Identify which cell holds the provided text, then report its [X, Y] central coordinate. 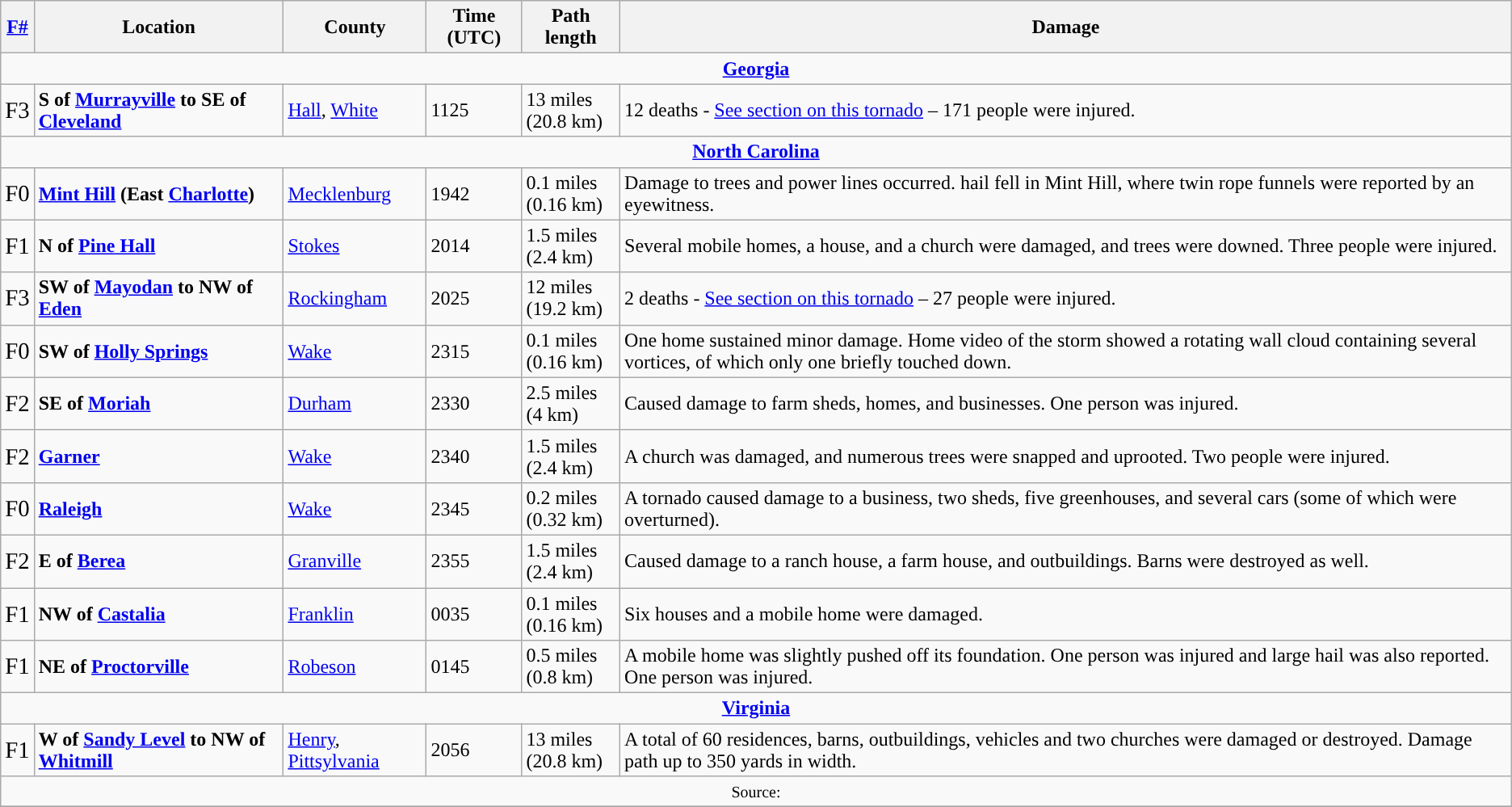
N of Pine Hall [158, 246]
Granville [355, 561]
Rockingham [355, 299]
SE of Moriah [158, 404]
Mint Hill (East Charlotte) [158, 194]
2.5 miles (4 km) [571, 404]
2315 [474, 351]
Henry, Pittsylvania [355, 750]
0145 [474, 667]
A mobile home was slightly pushed off its foundation. One person was injured and large hail was also reported. One person was injured. [1066, 667]
Caused damage to a ranch house, a farm house, and outbuildings. Barns were destroyed as well. [1066, 561]
2014 [474, 246]
Virginia [756, 708]
Several mobile homes, a house, and a church were damaged, and trees were downed. Three people were injured. [1066, 246]
2 deaths - See section on this tornado – 27 people were injured. [1066, 299]
Stokes [355, 246]
Mecklenburg [355, 194]
0.2 miles (0.32 km) [571, 509]
NE of Proctorville [158, 667]
Raleigh [158, 509]
Hall, White [355, 110]
Durham [355, 404]
A total of 60 residences, barns, outbuildings, vehicles and two churches were damaged or destroyed. Damage path up to 350 yards in width. [1066, 750]
Source: [756, 792]
1125 [474, 110]
Location [158, 27]
North Carolina [756, 152]
2355 [474, 561]
SW of Mayodan to NW of Eden [158, 299]
NW of Castalia [158, 614]
Franklin [355, 614]
2345 [474, 509]
0.5 miles (0.8 km) [571, 667]
Time (UTC) [474, 27]
Garner [158, 456]
A church was damaged, and numerous trees were snapped and uprooted. Two people were injured. [1066, 456]
0035 [474, 614]
E of Berea [158, 561]
12 deaths - See section on this tornado – 171 people were injured. [1066, 110]
County [355, 27]
S of Murrayville to SE of Cleveland [158, 110]
2025 [474, 299]
Path length [571, 27]
Damage [1066, 27]
Damage to trees and power lines occurred. hail fell in Mint Hill, where twin rope funnels were reported by an eyewitness. [1066, 194]
SW of Holly Springs [158, 351]
F# [18, 27]
A tornado caused damage to a business, two sheds, five greenhouses, and several cars (some of which were overturned). [1066, 509]
12 miles (19.2 km) [571, 299]
Robeson [355, 667]
Caused damage to farm sheds, homes, and businesses. One person was injured. [1066, 404]
1942 [474, 194]
2340 [474, 456]
W of Sandy Level to NW of Whitmill [158, 750]
Georgia [756, 69]
2330 [474, 404]
Six houses and a mobile home were damaged. [1066, 614]
2056 [474, 750]
